Return [X, Y] of the center of cell containing provided text 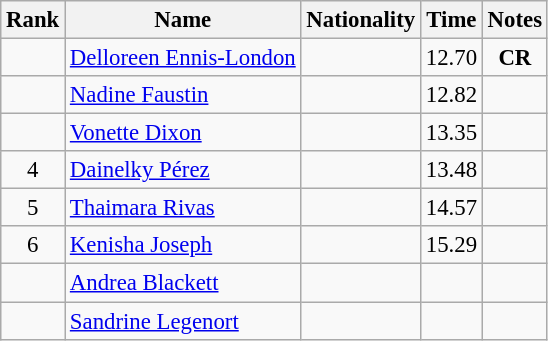
14.57 [451, 208]
Delloreen Ennis-London [183, 58]
Kenisha Joseph [183, 245]
13.48 [451, 170]
4 [33, 170]
Name [183, 20]
Nationality [360, 20]
5 [33, 208]
Notes [514, 20]
6 [33, 245]
Vonette Dixon [183, 133]
Andrea Blackett [183, 283]
Nadine Faustin [183, 95]
CR [514, 58]
12.70 [451, 58]
Dainelky Pérez [183, 170]
12.82 [451, 95]
Sandrine Legenort [183, 321]
15.29 [451, 245]
Thaimara Rivas [183, 208]
Rank [33, 20]
Time [451, 20]
13.35 [451, 133]
